Extract the [x, y] coordinate from the center of the cell holding the provided text.  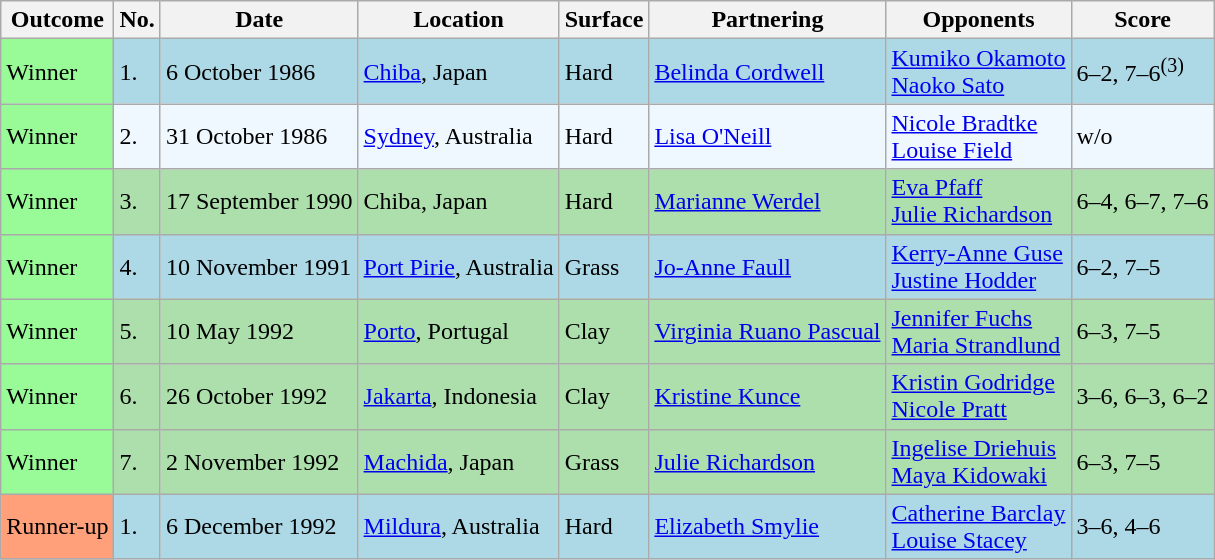
Kerry-Anne Guse Justine Hodder [978, 266]
4. [137, 266]
3–6, 4–6 [1142, 526]
Surface [604, 20]
3. [137, 202]
Date [259, 20]
6. [137, 396]
3–6, 6–3, 6–2 [1142, 396]
Marianne Werdel [768, 202]
Mildura, Australia [458, 526]
7. [137, 462]
Jo-Anne Faull [768, 266]
Kumiko Okamoto Naoko Sato [978, 72]
Location [458, 20]
31 October 1986 [259, 136]
6 October 1986 [259, 72]
10 May 1992 [259, 332]
6 December 1992 [259, 526]
10 November 1991 [259, 266]
Kristin Godridge Nicole Pratt [978, 396]
6–2, 7–5 [1142, 266]
Machida, Japan [458, 462]
Elizabeth Smylie [768, 526]
6–2, 7–6(3) [1142, 72]
26 October 1992 [259, 396]
Opponents [978, 20]
Ingelise Driehuis Maya Kidowaki [978, 462]
5. [137, 332]
17 September 1990 [259, 202]
Jennifer Fuchs Maria Strandlund [978, 332]
w/o [1142, 136]
Porto, Portugal [458, 332]
Sydney, Australia [458, 136]
Port Pirie, Australia [458, 266]
Jakarta, Indonesia [458, 396]
Outcome [58, 20]
Virginia Ruano Pascual [768, 332]
Julie Richardson [768, 462]
Score [1142, 20]
6–4, 6–7, 7–6 [1142, 202]
Kristine Kunce [768, 396]
Catherine Barclay Louise Stacey [978, 526]
Partnering [768, 20]
2. [137, 136]
No. [137, 20]
Belinda Cordwell [768, 72]
Lisa O'Neill [768, 136]
Eva Pfaff Julie Richardson [978, 202]
2 November 1992 [259, 462]
Runner-up [58, 526]
Nicole Bradtke Louise Field [978, 136]
